Identify which cell holds the provided text, then report its [x, y] central coordinate. 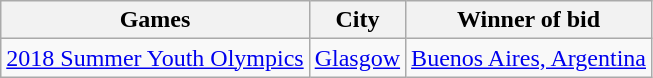
City [357, 20]
2018 Summer Youth Olympics [155, 58]
Glasgow [357, 58]
Winner of bid [529, 20]
Buenos Aires, Argentina [529, 58]
Games [155, 20]
